Return (X, Y) of the center of cell containing provided text 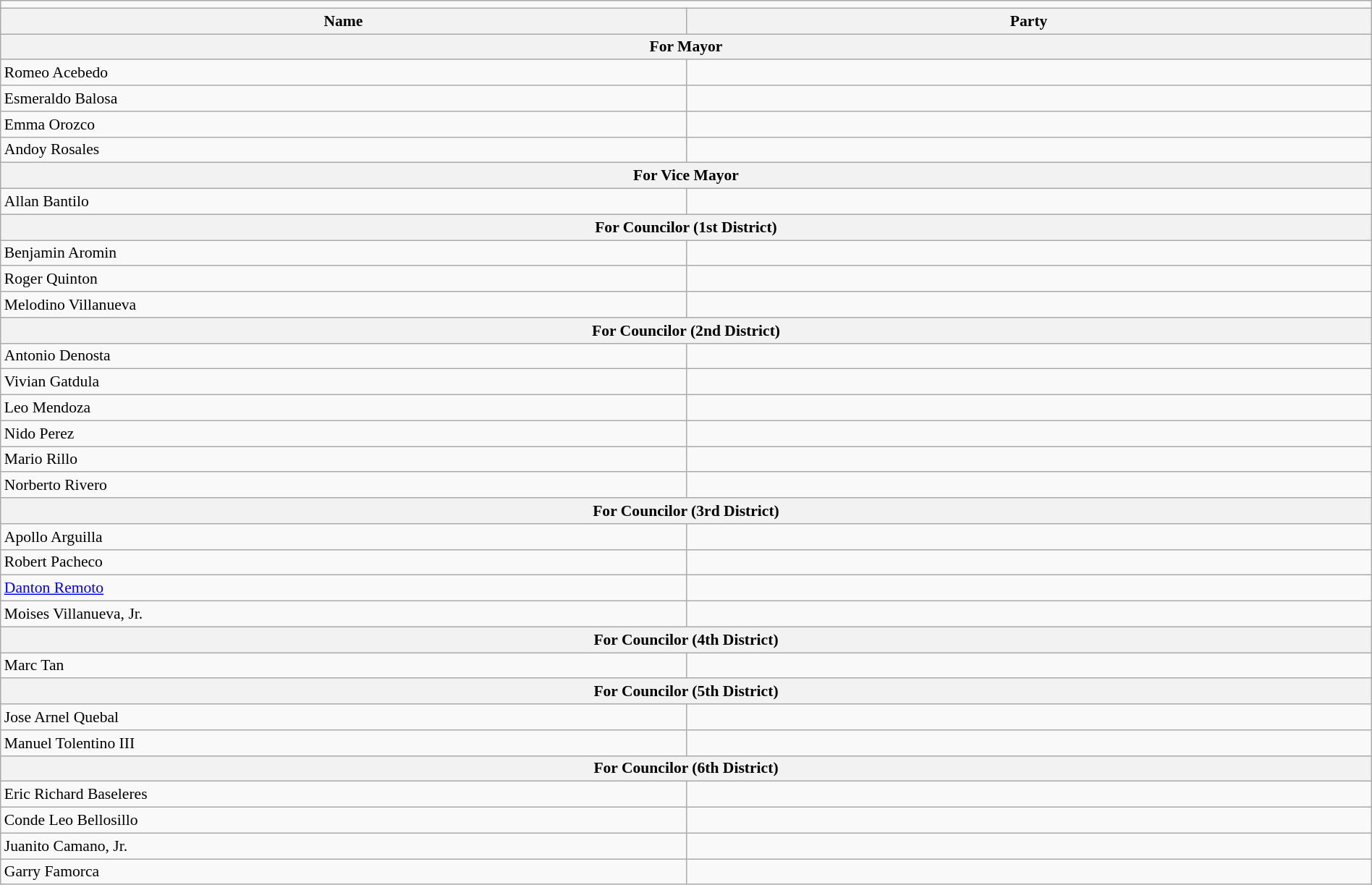
Garry Famorca (343, 872)
Juanito Camano, Jr. (343, 846)
Norberto Rivero (343, 486)
Esmeraldo Balosa (343, 98)
Jose Arnel Quebal (343, 717)
Antonio Denosta (343, 356)
Party (1029, 21)
Conde Leo Bellosillo (343, 821)
Leo Mendoza (343, 408)
Romeo Acebedo (343, 73)
Andoy Rosales (343, 150)
Emma Orozco (343, 124)
Eric Richard Baseleres (343, 795)
For Councilor (2nd District) (686, 331)
Manuel Tolentino III (343, 743)
Allan Bantilo (343, 202)
Marc Tan (343, 666)
Robert Pacheco (343, 562)
Danton Remoto (343, 588)
Mario Rillo (343, 460)
For Mayor (686, 47)
For Councilor (5th District) (686, 692)
Apollo Arguilla (343, 537)
Roger Quinton (343, 279)
Nido Perez (343, 433)
Name (343, 21)
Moises Villanueva, Jr. (343, 614)
For Councilor (3rd District) (686, 511)
For Councilor (4th District) (686, 640)
Benjamin Aromin (343, 253)
For Councilor (6th District) (686, 768)
Vivian Gatdula (343, 382)
For Councilor (1st District) (686, 227)
Melodino Villanueva (343, 305)
For Vice Mayor (686, 176)
